Provide the [X, Y] coordinate of the cell's center where the given text is located.  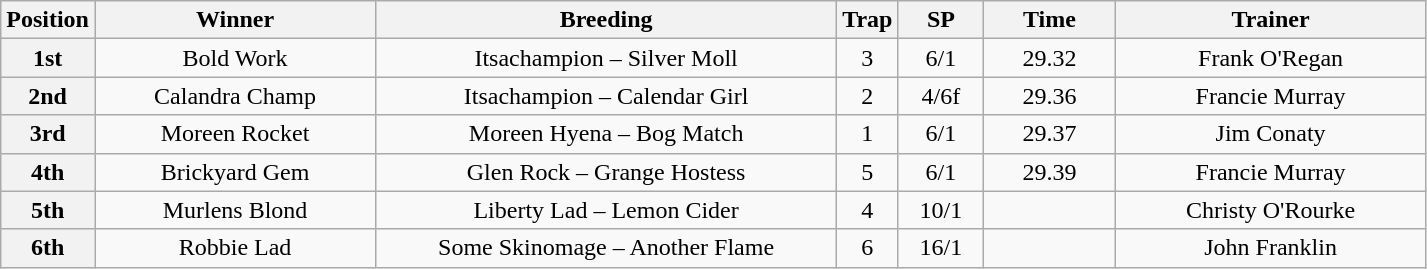
Some Skinomage – Another Flame [606, 248]
6 [868, 248]
4th [48, 172]
3rd [48, 134]
16/1 [941, 248]
6th [48, 248]
29.39 [1050, 172]
Time [1050, 20]
5 [868, 172]
1 [868, 134]
John Franklin [1270, 248]
SP [941, 20]
29.32 [1050, 58]
Trainer [1270, 20]
Breeding [606, 20]
Winner [234, 20]
Jim Conaty [1270, 134]
Christy O'Rourke [1270, 210]
Itsachampion – Calendar Girl [606, 96]
Position [48, 20]
Brickyard Gem [234, 172]
Calandra Champ [234, 96]
29.37 [1050, 134]
2nd [48, 96]
Bold Work [234, 58]
Glen Rock – Grange Hostess [606, 172]
4/6f [941, 96]
Murlens Blond [234, 210]
Liberty Lad – Lemon Cider [606, 210]
Robbie Lad [234, 248]
1st [48, 58]
10/1 [941, 210]
Moreen Hyena – Bog Match [606, 134]
Moreen Rocket [234, 134]
Itsachampion – Silver Moll [606, 58]
3 [868, 58]
5th [48, 210]
2 [868, 96]
Trap [868, 20]
4 [868, 210]
Frank O'Regan [1270, 58]
29.36 [1050, 96]
